Extract the [X, Y] coordinate from the center of the cell holding the provided text.  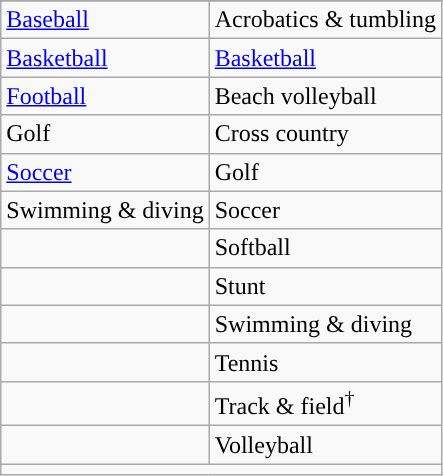
Football [105, 96]
Tennis [325, 362]
Volleyball [325, 445]
Softball [325, 248]
Baseball [105, 20]
Stunt [325, 286]
Beach volleyball [325, 96]
Acrobatics & tumbling [325, 20]
Track & field† [325, 404]
Cross country [325, 134]
